Determine the [x, y] coordinate at the center of the cell enclosing the given text.  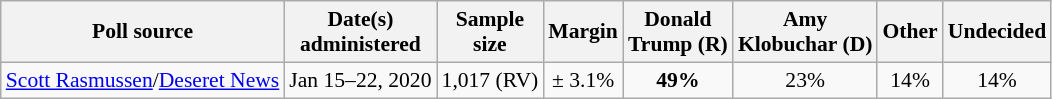
AmyKlobuchar (D) [806, 32]
1,017 (RV) [490, 80]
Margin [583, 32]
Scott Rasmussen/Deseret News [143, 80]
49% [678, 80]
Date(s)administered [360, 32]
23% [806, 80]
Undecided [997, 32]
Other [910, 32]
DonaldTrump (R) [678, 32]
Samplesize [490, 32]
Poll source [143, 32]
± 3.1% [583, 80]
Jan 15–22, 2020 [360, 80]
